Find where the given text appears and provide that cell's center as [x, y] coordinate. 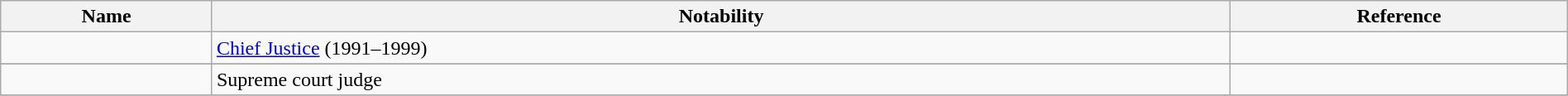
Reference [1399, 17]
Name [107, 17]
Chief Justice (1991–1999) [721, 48]
Notability [721, 17]
Supreme court judge [721, 79]
